Search for the cell housing the specified text and yield its (X, Y) center coordinate. 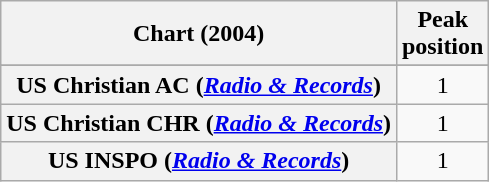
Chart (2004) (199, 34)
Peakposition (442, 34)
US INSPO (Radio & Records) (199, 161)
US Christian AC (Radio & Records) (199, 85)
US Christian CHR (Radio & Records) (199, 123)
